For the text-containing cell, return its midpoint in [X, Y] coordinate format. 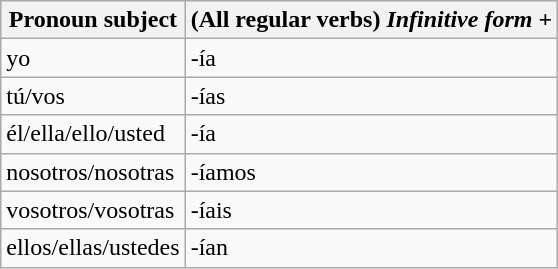
-íamos [372, 172]
ellos/ellas/ustedes [93, 248]
Pronoun subject [93, 20]
yo [93, 58]
tú/vos [93, 96]
él/ella/ello/usted [93, 134]
(All regular verbs) Infinitive form + [372, 20]
-ías [372, 96]
-íais [372, 210]
nosotros/nosotras [93, 172]
-ían [372, 248]
vosotros/vosotras [93, 210]
